Search for the cell housing the specified text and yield its [x, y] center coordinate. 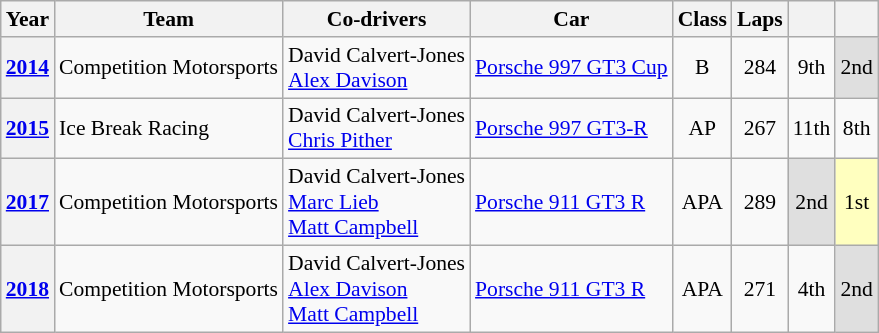
11th [812, 128]
Ice Break Racing [168, 128]
4th [812, 290]
2018 [28, 290]
David Calvert-Jones Alex Davison Matt Campbell [376, 290]
284 [760, 68]
267 [760, 128]
AP [702, 128]
David Calvert-Jones Marc Lieb Matt Campbell [376, 202]
2014 [28, 68]
9th [812, 68]
David Calvert-Jones Chris Pither [376, 128]
Team [168, 19]
David Calvert-Jones Alex Davison [376, 68]
2017 [28, 202]
Porsche 997 GT3 Cup [572, 68]
Year [28, 19]
1st [856, 202]
2015 [28, 128]
Laps [760, 19]
Porsche 997 GT3-R [572, 128]
Car [572, 19]
B [702, 68]
271 [760, 290]
8th [856, 128]
289 [760, 202]
Co-drivers [376, 19]
Class [702, 19]
